Find where the given text appears and provide that cell's center as [x, y] coordinate. 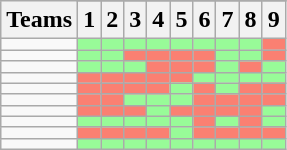
9 [274, 20]
4 [158, 20]
1 [90, 20]
8 [250, 20]
3 [136, 20]
5 [182, 20]
2 [112, 20]
Teams [40, 20]
7 [228, 20]
6 [204, 20]
